Search for the cell housing the specified text and yield its (X, Y) center coordinate. 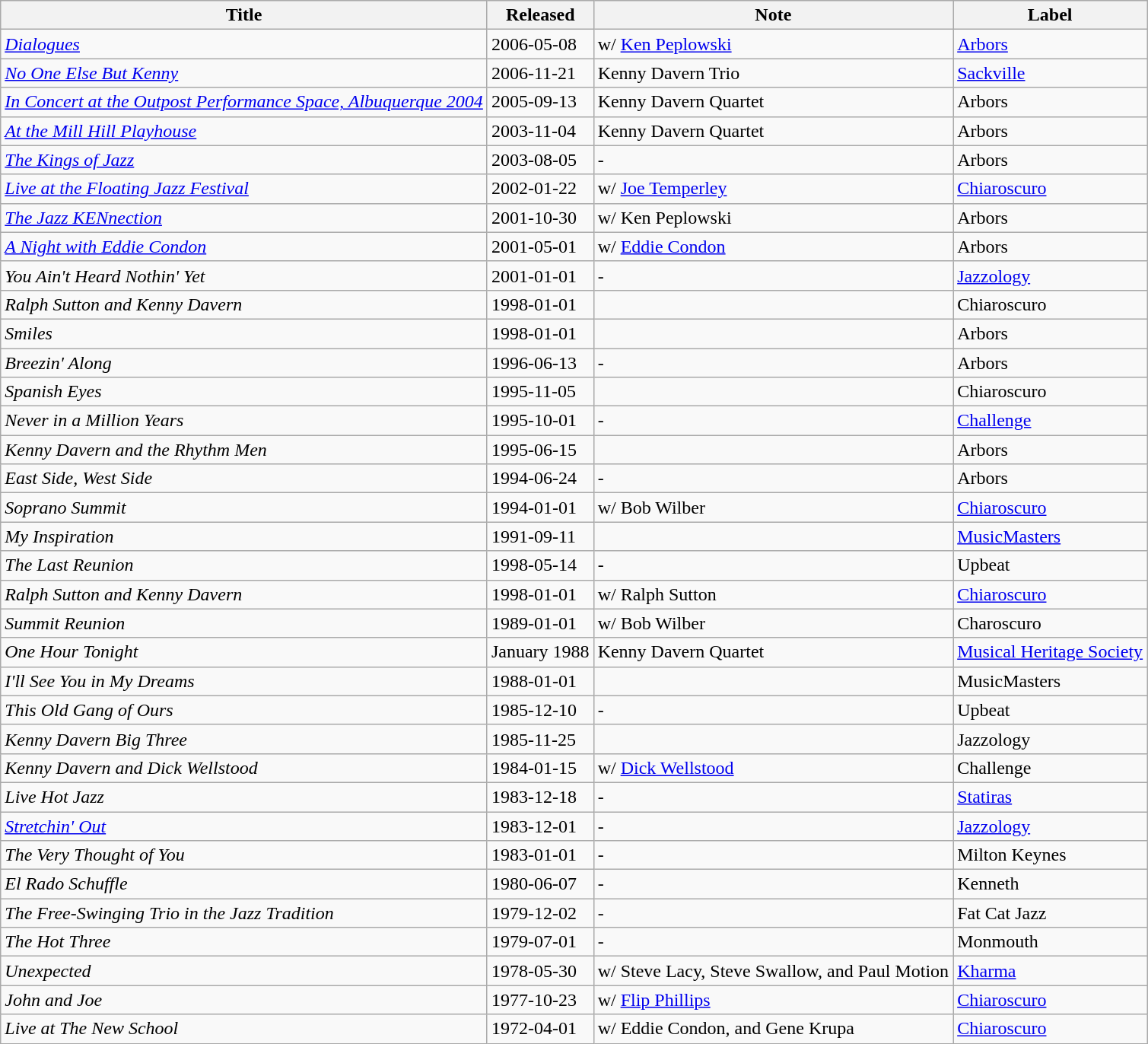
My Inspiration (244, 536)
1977-10-23 (540, 1000)
Stretchin' Out (244, 826)
w/ Steve Lacy, Steve Swallow, and Paul Motion (773, 971)
Unexpected (244, 971)
Never in a Million Years (244, 421)
1985-11-25 (540, 739)
Summit Reunion (244, 623)
Live Hot Jazz (244, 797)
1983-12-18 (540, 797)
Smiles (244, 333)
w/ Ralph Sutton (773, 594)
1985-12-10 (540, 710)
2002-01-22 (540, 189)
2003-08-05 (540, 160)
w/ Eddie Condon (773, 247)
1996-06-13 (540, 363)
Kharma (1050, 971)
John and Joe (244, 1000)
2003-11-04 (540, 131)
Kenny Davern Big Three (244, 739)
1988-01-01 (540, 681)
The Hot Three (244, 942)
1991-09-11 (540, 536)
No One Else But Kenny (244, 73)
1979-07-01 (540, 942)
1978-05-30 (540, 971)
Label (1050, 15)
2001-05-01 (540, 247)
w/ Joe Temperley (773, 189)
In Concert at the Outpost Performance Space, Albuquerque 2004 (244, 102)
Live at the Floating Jazz Festival (244, 189)
1972-04-01 (540, 1029)
Kenny Davern and the Rhythm Men (244, 450)
At the Mill Hill Playhouse (244, 131)
1983-12-01 (540, 826)
1980-06-07 (540, 884)
w/ Flip Phillips (773, 1000)
2001-01-01 (540, 275)
This Old Gang of Ours (244, 710)
1984-01-15 (540, 768)
1994-01-01 (540, 508)
Soprano Summit (244, 508)
w/ Dick Wellstood (773, 768)
Musical Heritage Society (1050, 652)
Monmouth (1050, 942)
Breezin' Along (244, 363)
The Last Reunion (244, 565)
Kenneth (1050, 884)
You Ain't Heard Nothin' Yet (244, 275)
The Kings of Jazz (244, 160)
East Side, West Side (244, 479)
1998-05-14 (540, 565)
I'll See You in My Dreams (244, 681)
Live at The New School (244, 1029)
Milton Keynes (1050, 855)
Sackville (1050, 73)
Fat Cat Jazz (1050, 913)
1995-10-01 (540, 421)
January 1988 (540, 652)
Charoscuro (1050, 623)
1994-06-24 (540, 479)
One Hour Tonight (244, 652)
2005-09-13 (540, 102)
Kenny Davern and Dick Wellstood (244, 768)
2006-11-21 (540, 73)
El Rado Schuffle (244, 884)
Spanish Eyes (244, 392)
Statiras (1050, 797)
1989-01-01 (540, 623)
The Free-Swinging Trio in the Jazz Tradition (244, 913)
1983-01-01 (540, 855)
1995-06-15 (540, 450)
1979-12-02 (540, 913)
Kenny Davern Trio (773, 73)
Released (540, 15)
A Night with Eddie Condon (244, 247)
Title (244, 15)
The Very Thought of You (244, 855)
Dialogues (244, 44)
w/ Eddie Condon, and Gene Krupa (773, 1029)
2006-05-08 (540, 44)
1995-11-05 (540, 392)
2001-10-30 (540, 218)
Note (773, 15)
The Jazz KENnection (244, 218)
